Output the (X, Y) coordinate of the center of the cell containing the given text.  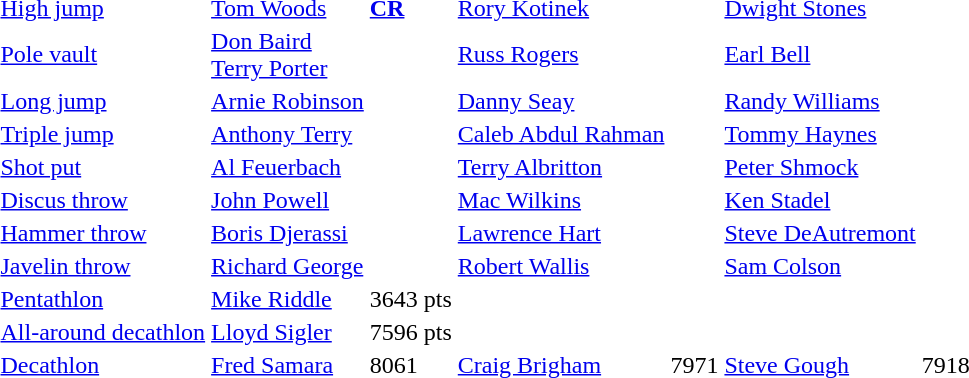
Caleb Abdul Rahman (561, 134)
Peter Shmock (820, 167)
Mac Wilkins (561, 200)
Mike Riddle (288, 299)
7596 pts (410, 332)
Boris Djerassi (288, 233)
Arnie Robinson (288, 101)
Lawrence Hart (561, 233)
Sam Colson (820, 266)
Randy Williams (820, 101)
Richard George (288, 266)
Tommy Haynes (820, 134)
Anthony Terry (288, 134)
Lloyd Sigler (288, 332)
Russ Rogers (561, 54)
Al Feuerbach (288, 167)
Robert Wallis (561, 266)
Ken Stadel (820, 200)
Danny Seay (561, 101)
John Powell (288, 200)
Earl Bell (820, 54)
Terry Albritton (561, 167)
Steve DeAutremont (820, 233)
3643 pts (410, 299)
Don Baird Terry Porter (288, 54)
